Scan for the cell matching the given text and deliver its (x, y) coordinate at center. 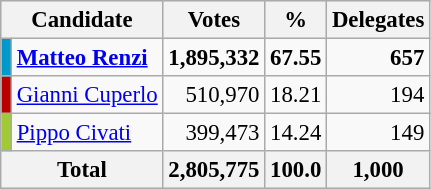
194 (378, 95)
510,970 (214, 95)
657 (378, 58)
Matteo Renzi (87, 58)
2,805,775 (214, 170)
1,000 (378, 170)
% (296, 20)
Votes (214, 20)
Total (82, 170)
67.55 (296, 58)
Pippo Civati (87, 133)
Delegates (378, 20)
18.21 (296, 95)
1,895,332 (214, 58)
Candidate (82, 20)
14.24 (296, 133)
100.0 (296, 170)
399,473 (214, 133)
Gianni Cuperlo (87, 95)
149 (378, 133)
